Locate the cell with the specified text and output its [X, Y] center coordinate. 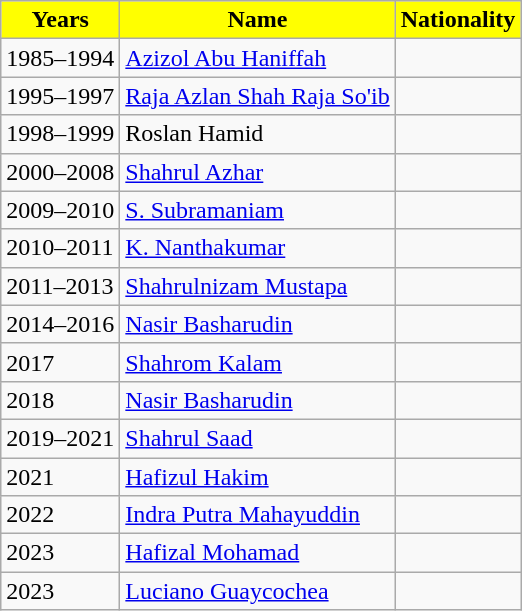
2018 [60, 400]
Raja Azlan Shah Raja So'ib [258, 96]
2017 [60, 362]
Shahrul Saad [258, 438]
1998–1999 [60, 134]
Shahrulnizam Mustapa [258, 286]
2022 [60, 515]
Hafizul Hakim [258, 477]
Hafizal Mohamad [258, 553]
2009–2010 [60, 210]
S. Subramaniam [258, 210]
Nationality [458, 20]
2000–2008 [60, 172]
Indra Putra Mahayuddin [258, 515]
Years [60, 20]
1995–1997 [60, 96]
Azizol Abu Haniffah [258, 58]
K. Nanthakumar [258, 248]
Shahrul Azhar [258, 172]
2011–2013 [60, 286]
Luciano Guaycochea [258, 591]
Name [258, 20]
Roslan Hamid [258, 134]
Shahrom Kalam [258, 362]
2019–2021 [60, 438]
2021 [60, 477]
2010–2011 [60, 248]
2014–2016 [60, 324]
1985–1994 [60, 58]
